From the cell containing the given text, extract its center point as [X, Y] coordinate. 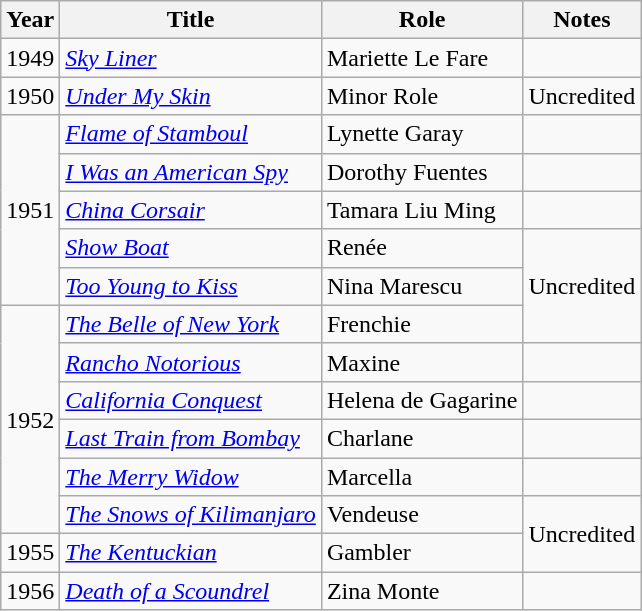
Year [30, 20]
Mariette Le Fare [422, 58]
Lynette Garay [422, 134]
The Kentuckian [191, 553]
Tamara Liu Ming [422, 210]
Under My Skin [191, 96]
Dorothy Fuentes [422, 172]
China Corsair [191, 210]
Charlane [422, 438]
1951 [30, 210]
Show Boat [191, 248]
Renée [422, 248]
1949 [30, 58]
Notes [582, 20]
California Conquest [191, 400]
1950 [30, 96]
Sky Liner [191, 58]
1956 [30, 591]
I Was an American Spy [191, 172]
Title [191, 20]
Flame of Stamboul [191, 134]
Marcella [422, 477]
Helena de Gagarine [422, 400]
The Belle of New York [191, 324]
Last Train from Bombay [191, 438]
Gambler [422, 553]
Rancho Notorious [191, 362]
The Snows of Kilimanjaro [191, 515]
1952 [30, 419]
Maxine [422, 362]
1955 [30, 553]
Minor Role [422, 96]
Zina Monte [422, 591]
Vendeuse [422, 515]
Frenchie [422, 324]
Too Young to Kiss [191, 286]
Role [422, 20]
Nina Marescu [422, 286]
The Merry Widow [191, 477]
Death of a Scoundrel [191, 591]
